Determine the [X, Y] coordinate at the center of the cell enclosing the given text.  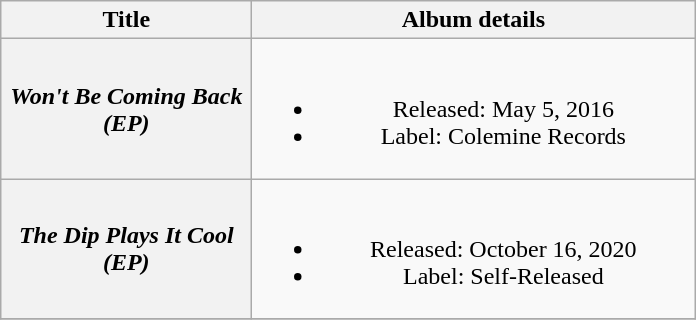
Album details [474, 20]
Won't Be Coming Back (EP) [126, 109]
Released: October 16, 2020Label: Self-Released [474, 249]
The Dip Plays It Cool (EP) [126, 249]
Title [126, 20]
Released: May 5, 2016Label: Colemine Records [474, 109]
